Scan for the cell matching the given text and deliver its [X, Y] coordinate at center. 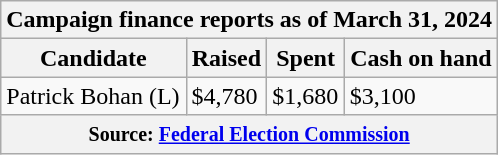
Raised [226, 58]
Patrick Bohan (L) [94, 96]
Cash on hand [420, 58]
$3,100 [420, 96]
$4,780 [226, 96]
Campaign finance reports as of March 31, 2024 [250, 20]
Source: Federal Election Commission [250, 134]
Candidate [94, 58]
$1,680 [306, 96]
Spent [306, 58]
